Find where the given text appears and provide that cell's center as [x, y] coordinate. 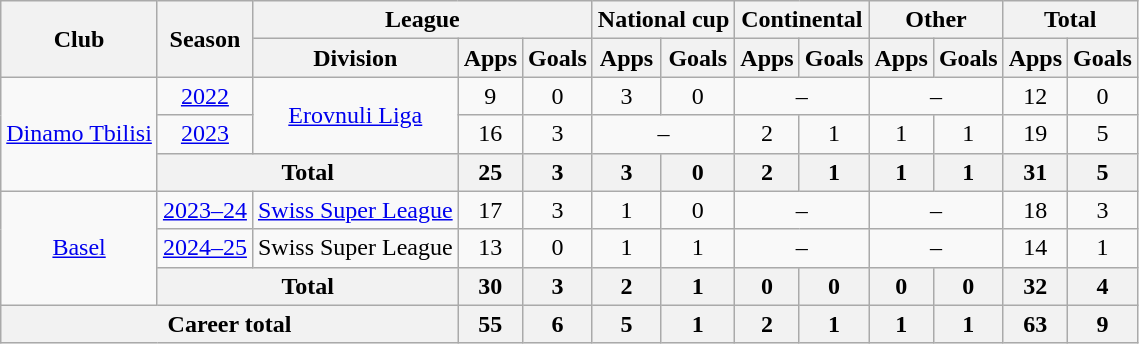
4 [1103, 286]
Club [80, 39]
25 [490, 172]
6 [558, 324]
63 [1035, 324]
18 [1035, 210]
League [422, 20]
2024–25 [204, 248]
2022 [204, 96]
Basel [80, 248]
19 [1035, 134]
13 [490, 248]
Other [936, 20]
2023–24 [204, 210]
Dinamo Tbilisi [80, 134]
12 [1035, 96]
Continental [802, 20]
Division [355, 58]
16 [490, 134]
Erovnuli Liga [355, 115]
Season [204, 39]
14 [1035, 248]
30 [490, 286]
Career total [230, 324]
31 [1035, 172]
55 [490, 324]
2023 [204, 134]
National cup [663, 20]
17 [490, 210]
32 [1035, 286]
